Pinpoint the cell where the given text exists, returning its [x, y] midpoint coordinate. 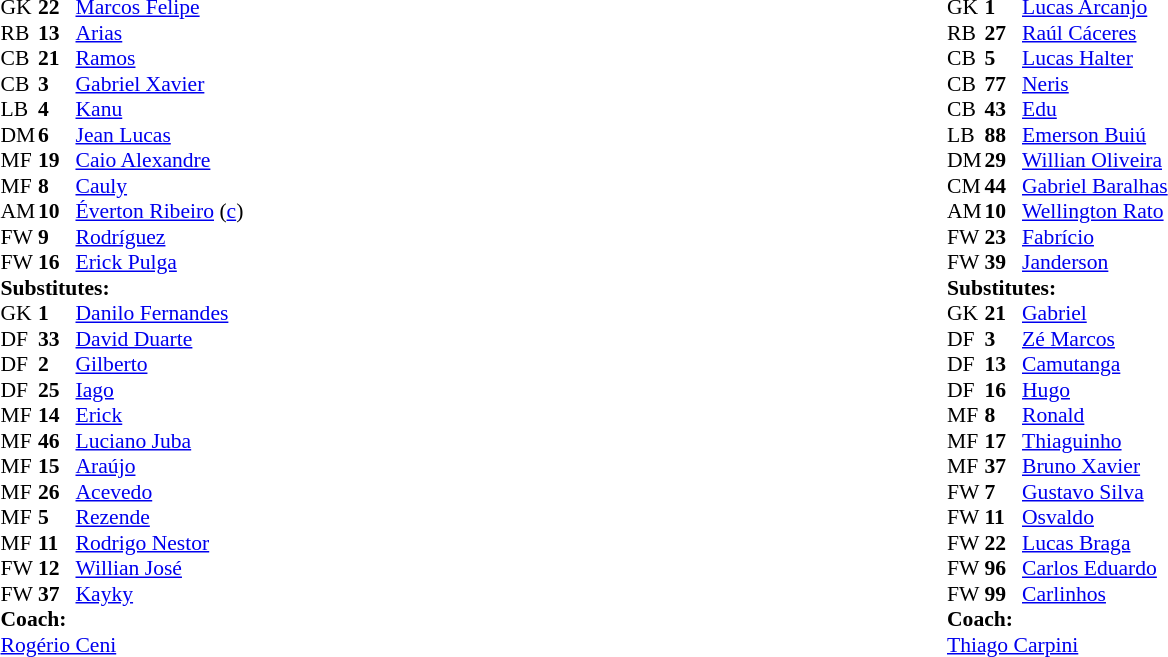
Gabriel Baralhas [1095, 186]
77 [1003, 84]
43 [1003, 109]
44 [1003, 186]
Erick [160, 415]
19 [57, 161]
Osvaldo [1095, 517]
Rezende [160, 517]
Emerson Buiú [1095, 135]
Bruno Xavier [1095, 467]
Rodrigo Nestor [160, 543]
Janderson [1095, 263]
Edu [1095, 109]
1 [57, 313]
96 [1003, 569]
88 [1003, 135]
27 [1003, 33]
26 [57, 492]
Ramos [160, 59]
17 [1003, 441]
Gabriel Xavier [160, 84]
Fabrício [1095, 237]
Luciano Juba [160, 441]
Danilo Fernandes [160, 313]
Camutanga [1095, 365]
Gabriel [1095, 313]
Erick Pulga [160, 263]
Jean Lucas [160, 135]
Kanu [160, 109]
22 [1003, 543]
33 [57, 339]
Éverton Ribeiro (c) [160, 211]
Raúl Cáceres [1095, 33]
Wellington Rato [1095, 211]
Araújo [160, 467]
David Duarte [160, 339]
Willian Oliveira [1095, 161]
23 [1003, 237]
25 [57, 390]
Kayky [160, 594]
Ronald [1095, 415]
6 [57, 135]
Lucas Halter [1095, 59]
46 [57, 441]
Lucas Braga [1095, 543]
Carlos Eduardo [1095, 569]
Neris [1095, 84]
Iago [160, 390]
29 [1003, 161]
Thiaguinho [1095, 441]
4 [57, 109]
Cauly [160, 186]
Gilberto [160, 365]
14 [57, 415]
Hugo [1095, 390]
Zé Marcos [1095, 339]
Willian José [160, 569]
12 [57, 569]
15 [57, 467]
Caio Alexandre [160, 161]
9 [57, 237]
CM [966, 186]
Gustavo Silva [1095, 492]
2 [57, 365]
99 [1003, 594]
Rodríguez [160, 237]
Carlinhos [1095, 594]
39 [1003, 263]
7 [1003, 492]
Acevedo [160, 492]
Arias [160, 33]
